Search for the cell housing the specified text and yield its [X, Y] center coordinate. 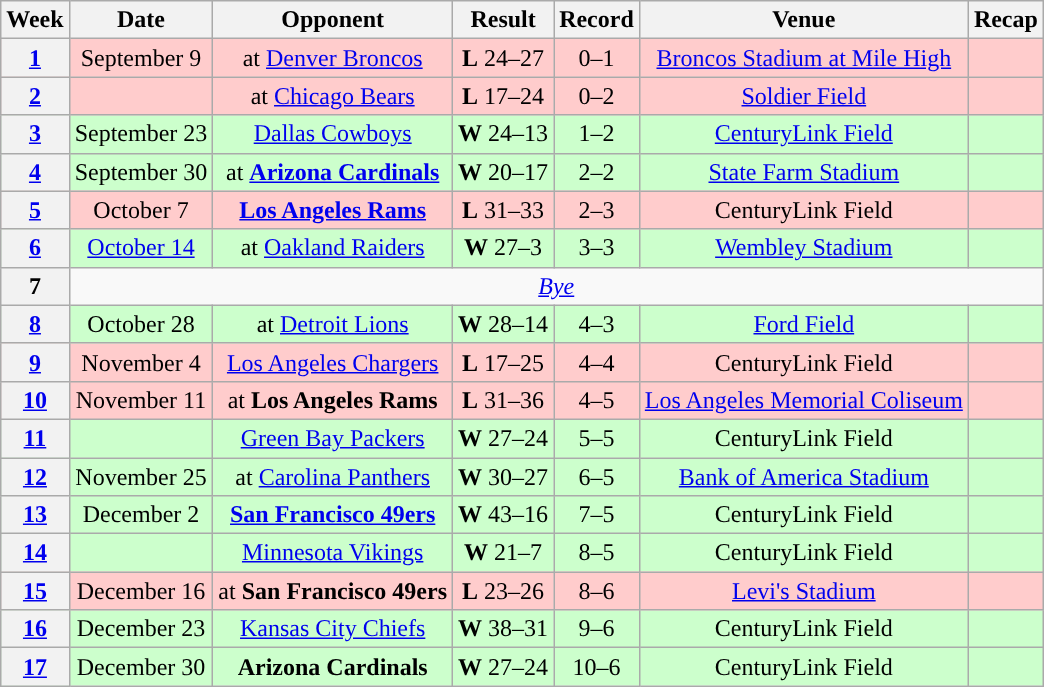
November 25 [141, 477]
W 43–16 [504, 515]
W 27–3 [504, 248]
Venue [804, 20]
7–5 [597, 515]
October 14 [141, 248]
at Detroit Lions [333, 324]
8–5 [597, 553]
L 31–36 [504, 400]
December 2 [141, 515]
12 [35, 477]
W 28–14 [504, 324]
7 [35, 286]
Dallas Cowboys [333, 134]
Soldier Field [804, 96]
October 7 [141, 210]
10–6 [597, 667]
6–5 [597, 477]
L 24–27 [504, 58]
September 23 [141, 134]
at Los Angeles Rams [333, 400]
Broncos Stadium at Mile High [804, 58]
9–6 [597, 629]
Opponent [333, 20]
Los Angeles Chargers [333, 362]
4–4 [597, 362]
4–3 [597, 324]
4–5 [597, 400]
Result [504, 20]
Minnesota Vikings [333, 553]
November 11 [141, 400]
Record [597, 20]
September 9 [141, 58]
Arizona Cardinals [333, 667]
State Farm Stadium [804, 172]
0–2 [597, 96]
3–3 [597, 248]
8 [35, 324]
2–2 [597, 172]
1 [35, 58]
at Oakland Raiders [333, 248]
4 [35, 172]
Ford Field [804, 324]
at Carolina Panthers [333, 477]
at Denver Broncos [333, 58]
3 [35, 134]
5 [35, 210]
0–1 [597, 58]
5–5 [597, 438]
San Francisco 49ers [333, 515]
L 17–25 [504, 362]
13 [35, 515]
at Arizona Cardinals [333, 172]
W 21–7 [504, 553]
2–3 [597, 210]
W 38–31 [504, 629]
at Chicago Bears [333, 96]
2 [35, 96]
Kansas City Chiefs [333, 629]
December 16 [141, 591]
Week [35, 20]
Date [141, 20]
6 [35, 248]
9 [35, 362]
L 23–26 [504, 591]
October 28 [141, 324]
8–6 [597, 591]
W 30–27 [504, 477]
December 30 [141, 667]
W 20–17 [504, 172]
11 [35, 438]
September 30 [141, 172]
December 23 [141, 629]
Bye [556, 286]
16 [35, 629]
Los Angeles Memorial Coliseum [804, 400]
15 [35, 591]
10 [35, 400]
Wembley Stadium [804, 248]
at San Francisco 49ers [333, 591]
Levi's Stadium [804, 591]
W 24–13 [504, 134]
Bank of America Stadium [804, 477]
November 4 [141, 362]
17 [35, 667]
14 [35, 553]
L 17–24 [504, 96]
Green Bay Packers [333, 438]
1–2 [597, 134]
Recap [1006, 20]
Los Angeles Rams [333, 210]
L 31–33 [504, 210]
